Determine the (X, Y) coordinate at the center of the cell enclosing the given text.  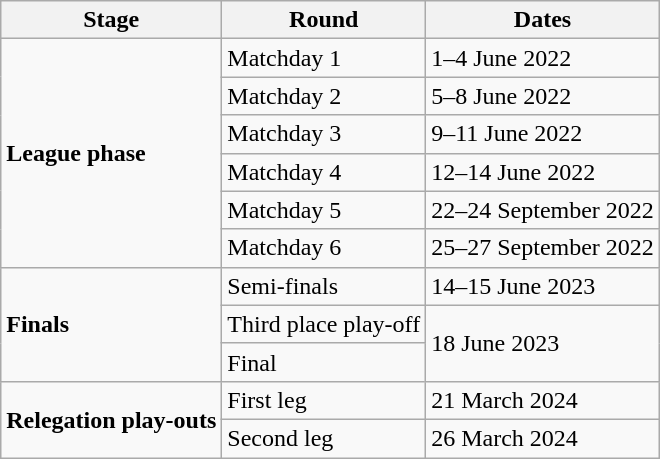
9–11 June 2022 (543, 134)
21 March 2024 (543, 400)
Matchday 3 (324, 134)
Matchday 2 (324, 96)
25–27 September 2022 (543, 248)
Semi-finals (324, 286)
Finals (112, 324)
Matchday 4 (324, 172)
Second leg (324, 438)
Dates (543, 20)
League phase (112, 153)
Third place play-off (324, 324)
1–4 June 2022 (543, 58)
Final (324, 362)
Relegation play-outs (112, 419)
Stage (112, 20)
22–24 September 2022 (543, 210)
5–8 June 2022 (543, 96)
Matchday 1 (324, 58)
14–15 June 2023 (543, 286)
26 March 2024 (543, 438)
Matchday 6 (324, 248)
12–14 June 2022 (543, 172)
Round (324, 20)
Matchday 5 (324, 210)
18 June 2023 (543, 343)
First leg (324, 400)
